Determine the [X, Y] coordinate at the center of the cell enclosing the given text.  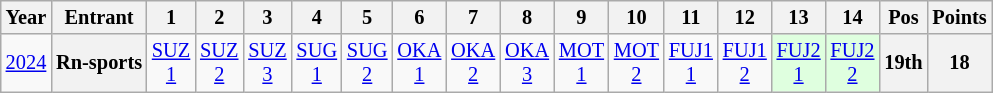
SUZ3 [267, 63]
2024 [26, 63]
Entrant [99, 17]
SUG1 [317, 63]
7 [473, 17]
2 [219, 17]
Pos [903, 17]
MOT2 [636, 63]
Rn-sports [99, 63]
FUJ11 [691, 63]
4 [317, 17]
8 [527, 17]
13 [799, 17]
5 [367, 17]
FUJ12 [745, 63]
12 [745, 17]
Year [26, 17]
9 [582, 17]
SUZ2 [219, 63]
SUZ1 [171, 63]
6 [419, 17]
18 [960, 63]
SUG2 [367, 63]
14 [852, 17]
OKA3 [527, 63]
Points [960, 17]
1 [171, 17]
OKA2 [473, 63]
3 [267, 17]
11 [691, 17]
10 [636, 17]
FUJ21 [799, 63]
FUJ22 [852, 63]
OKA1 [419, 63]
MOT1 [582, 63]
19th [903, 63]
